Provide the [x, y] coordinate of the cell's center where the given text is located.  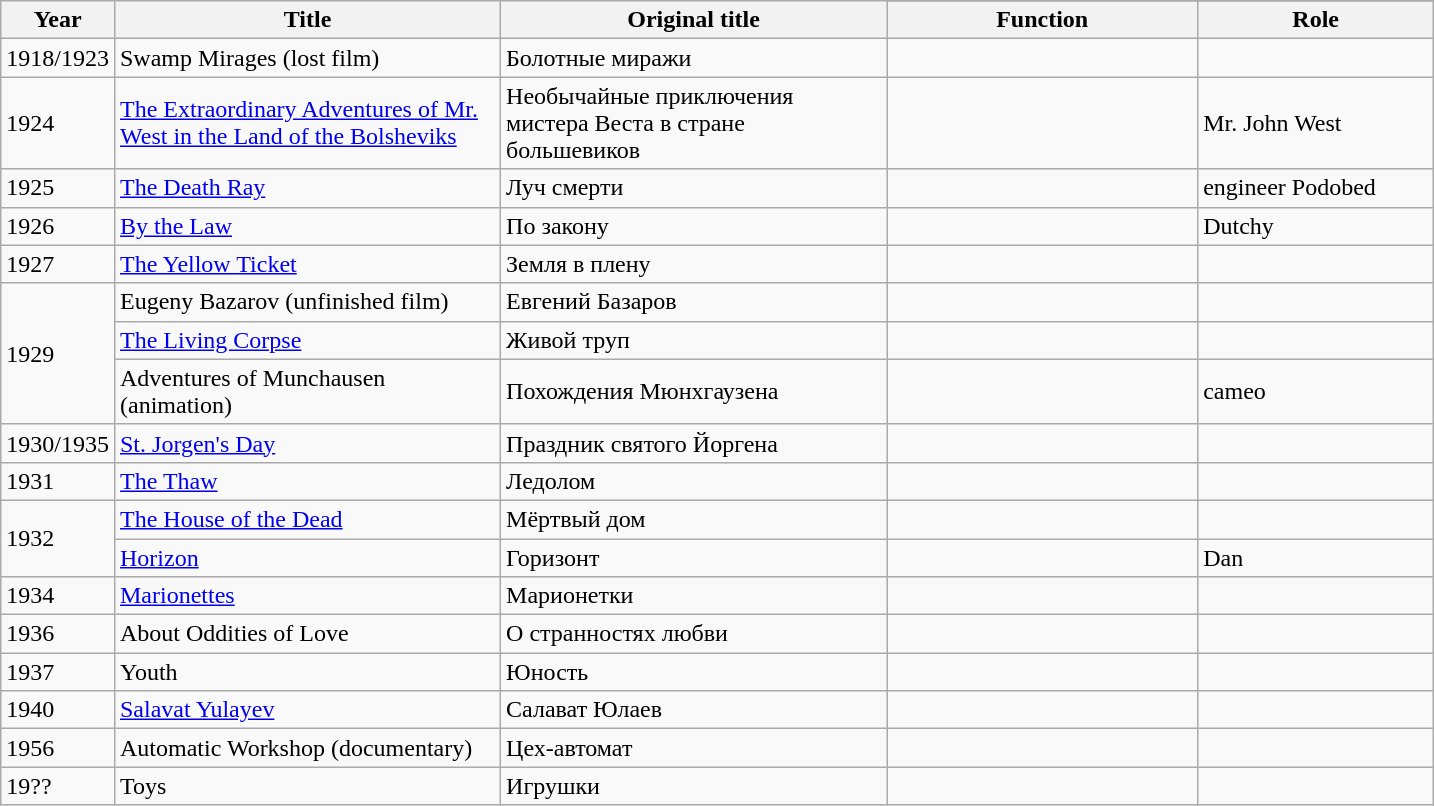
1931 [58, 481]
Swamp Mirages (lost film) [307, 58]
1956 [58, 748]
The Thaw [307, 481]
The Living Corpse [307, 340]
Role [1316, 20]
The Death Ray [307, 188]
Salavat Yulayev [307, 710]
1932 [58, 538]
1930/1935 [58, 443]
Dan [1316, 557]
Похождения Мюнхгаузена [694, 392]
The Extraordinary Adventures of Mr. West in the Land of the Bolsheviks [307, 123]
Eugeny Bazarov (unfinished film) [307, 302]
Original title [694, 20]
Марионетки [694, 596]
Цех-автомат [694, 748]
1918/1923 [58, 58]
1936 [58, 634]
Необычайные приключения мистера Веста в стране большевиков [694, 123]
1924 [58, 123]
1927 [58, 264]
Живой труп [694, 340]
Automatic Workshop (documentary) [307, 748]
engineer Podobed [1316, 188]
Болотные миражи [694, 58]
cameo [1316, 392]
About Oddities of Love [307, 634]
The Yellow Ticket [307, 264]
Горизонт [694, 557]
Youth [307, 672]
1925 [58, 188]
Луч смерти [694, 188]
The House of the Dead [307, 519]
St. Jorgen's Day [307, 443]
Horizon [307, 557]
Юность [694, 672]
1940 [58, 710]
Dutchy [1316, 226]
Adventures of Munchausen (animation) [307, 392]
По закону [694, 226]
Праздник святого Йоргена [694, 443]
Ледолом [694, 481]
Салават Юлаев [694, 710]
By the Law [307, 226]
Мёртвый дом [694, 519]
Mr. John West [1316, 123]
1934 [58, 596]
Year [58, 20]
Земля в плену [694, 264]
1937 [58, 672]
Toys [307, 786]
Marionettes [307, 596]
Евгений Базаров [694, 302]
Title [307, 20]
Игрушки [694, 786]
Function [1042, 20]
1926 [58, 226]
1929 [58, 354]
19?? [58, 786]
О странностях любви [694, 634]
